Return [x, y] of the center of cell containing provided text 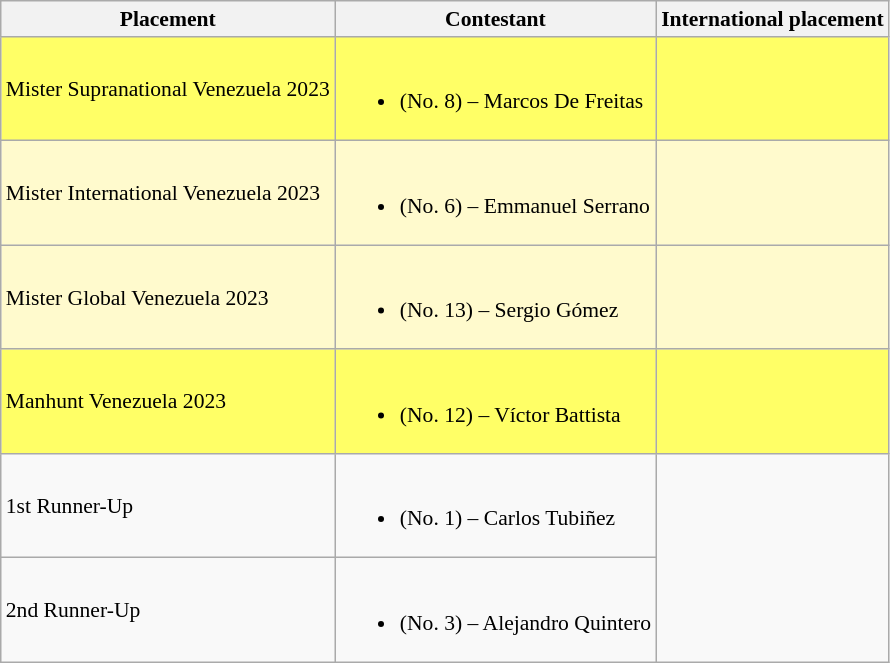
(No. 6) – Emmanuel Serrano [496, 193]
2nd Runner-Up [168, 610]
Mister Supranational Venezuela 2023 [168, 89]
Mister International Venezuela 2023 [168, 193]
Placement [168, 19]
Manhunt Venezuela 2023 [168, 402]
(No. 8) – Marcos De Freitas [496, 89]
(No. 1) – Carlos Tubiñez [496, 506]
International placement [772, 19]
Mister Global Venezuela 2023 [168, 297]
1st Runner-Up [168, 506]
(No. 3) – Alejandro Quintero [496, 610]
Contestant [496, 19]
(No. 13) – Sergio Gómez [496, 297]
(No. 12) – Víctor Battista [496, 402]
